Pinpoint the cell where the given text exists, returning its [x, y] midpoint coordinate. 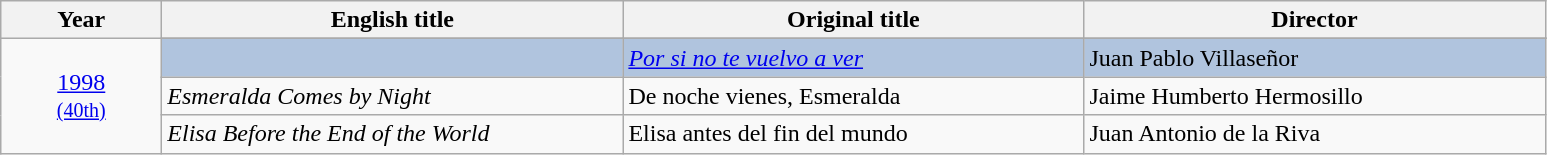
Elisa antes del fin del mundo [854, 134]
Jaime Humberto Hermosillo [1314, 96]
Por si no te vuelvo a ver [854, 58]
Juan Antonio de la Riva [1314, 134]
De noche vienes, Esmeralda [854, 96]
Original title [854, 20]
Esmeralda Comes by Night [392, 96]
1998(40th) [82, 96]
English title [392, 20]
Year [82, 20]
Director [1314, 20]
Juan Pablo Villaseñor [1314, 58]
Elisa Before the End of the World [392, 134]
